Pinpoint the cell where the given text exists, returning its [X, Y] midpoint coordinate. 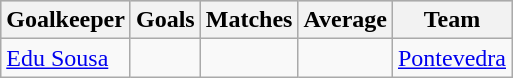
Team [452, 20]
Edu Sousa [66, 58]
Goalkeeper [66, 20]
Average [346, 20]
Goals [165, 20]
Pontevedra [452, 58]
Matches [249, 20]
